Pinpoint the cell where the given text exists, returning its (x, y) midpoint coordinate. 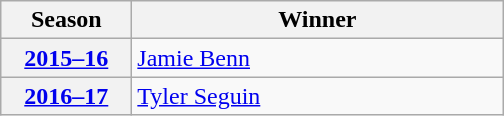
Winner (318, 20)
Tyler Seguin (318, 96)
2015–16 (66, 58)
Jamie Benn (318, 58)
Season (66, 20)
2016–17 (66, 96)
